Locate the cell with the specified text and output its [x, y] center coordinate. 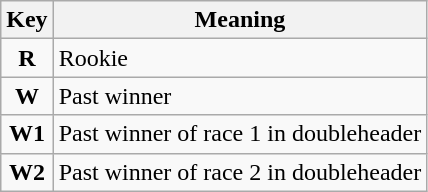
W1 [27, 134]
Key [27, 20]
Past winner of race 2 in doubleheader [240, 172]
Meaning [240, 20]
Past winner [240, 96]
W [27, 96]
Past winner of race 1 in doubleheader [240, 134]
Rookie [240, 58]
R [27, 58]
W2 [27, 172]
